Pinpoint the cell where the given text exists, returning its [x, y] midpoint coordinate. 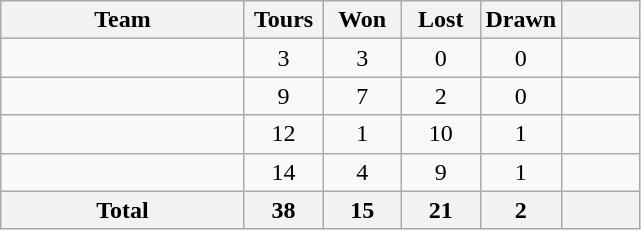
Tours [284, 20]
Drawn [521, 20]
14 [284, 172]
15 [362, 210]
Lost [440, 20]
Team [123, 20]
10 [440, 134]
12 [284, 134]
4 [362, 172]
38 [284, 210]
21 [440, 210]
Won [362, 20]
7 [362, 96]
Total [123, 210]
